Detect which cell encompasses the target text, then output its (x, y) center coordinate. 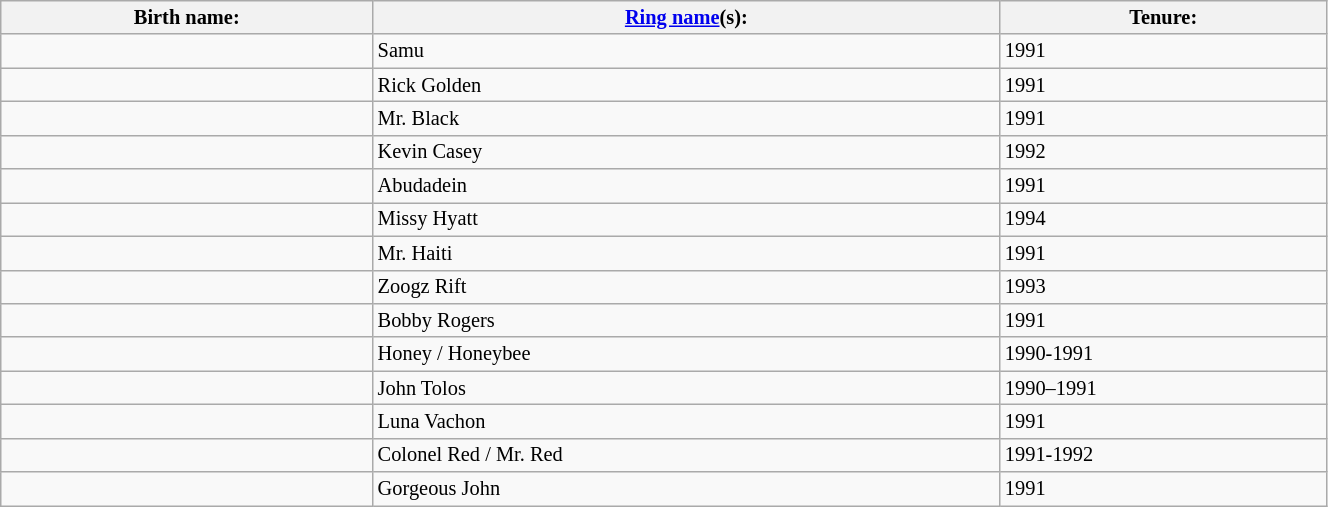
John Tolos (686, 388)
Mr. Black (686, 118)
Samu (686, 51)
Gorgeous John (686, 489)
Birth name: (187, 17)
Colonel Red / Mr. Red (686, 455)
Zoogz Rift (686, 287)
1990–1991 (1163, 388)
Bobby Rogers (686, 320)
Missy Hyatt (686, 219)
1994 (1163, 219)
Rick Golden (686, 85)
Ring name(s): (686, 17)
Mr. Haiti (686, 253)
Honey / Honeybee (686, 354)
Abudadein (686, 186)
Tenure: (1163, 17)
Kevin Casey (686, 152)
Luna Vachon (686, 421)
1990-1991 (1163, 354)
1992 (1163, 152)
1991-1992 (1163, 455)
1993 (1163, 287)
